Return the [x, y] coordinate for the center point of the cell that contains the specified text.  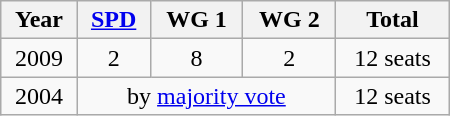
Total [393, 20]
2009 [39, 58]
WG 1 [196, 20]
SPD [114, 20]
Year [39, 20]
2004 [39, 96]
by majority vote [206, 96]
8 [196, 58]
WG 2 [290, 20]
